Pinpoint the cell where the given text exists, returning its [X, Y] midpoint coordinate. 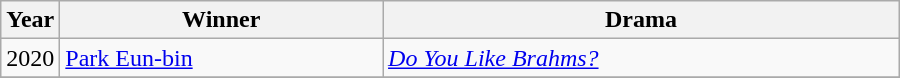
Winner [222, 20]
Year [30, 20]
Drama [642, 20]
Park Eun-bin [222, 58]
2020 [30, 58]
Do You Like Brahms? [642, 58]
